From the cell containing the given text, extract its center point as [X, Y] coordinate. 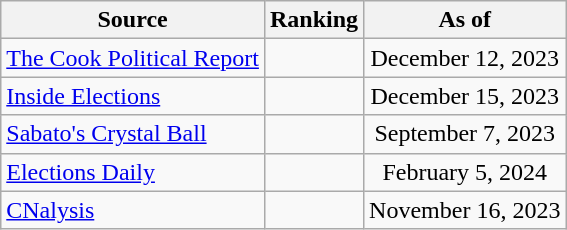
December 12, 2023 [465, 58]
Inside Elections [133, 96]
December 15, 2023 [465, 96]
Source [133, 20]
September 7, 2023 [465, 134]
As of [465, 20]
CNalysis [133, 210]
Sabato's Crystal Ball [133, 134]
Ranking [314, 20]
February 5, 2024 [465, 172]
Elections Daily [133, 172]
November 16, 2023 [465, 210]
The Cook Political Report [133, 58]
